From the cell containing the given text, extract its center point as (x, y) coordinate. 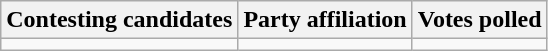
Votes polled (480, 20)
Party affiliation (325, 20)
Contesting candidates (120, 20)
